Locate the cell with the specified text and output its (X, Y) center coordinate. 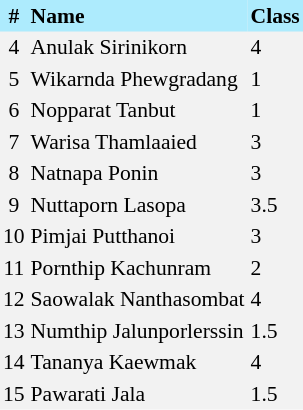
Warisa Thamlaaied (138, 142)
Nopparat Tanbut (138, 110)
3.5 (276, 205)
2 (276, 268)
Saowalak Nanthasombat (138, 300)
Tananya Kaewmak (138, 362)
Wikarnda Phewgradang (138, 79)
Class (276, 16)
15 (14, 394)
Pawarati Jala (138, 394)
Nuttaporn Lasopa (138, 205)
6 (14, 110)
11 (14, 268)
Pimjai Putthanoi (138, 236)
Pornthip Kachunram (138, 268)
10 (14, 236)
Numthip Jalunporlerssin (138, 331)
# (14, 16)
12 (14, 300)
Natnapa Ponin (138, 174)
13 (14, 331)
Anulak Sirinikorn (138, 48)
7 (14, 142)
9 (14, 205)
8 (14, 174)
Name (138, 16)
14 (14, 362)
5 (14, 79)
